Output the [x, y] coordinate of the center of the cell containing the given text.  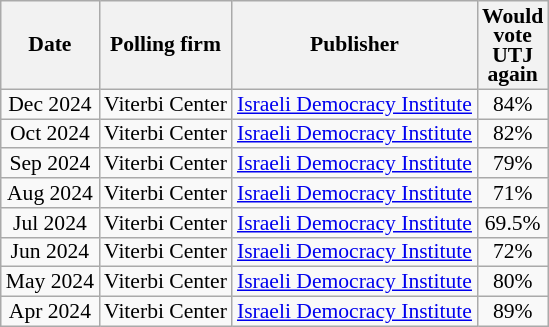
80% [512, 282]
89% [512, 312]
Dec 2024 [50, 104]
Aug 2024 [50, 193]
Jul 2024 [50, 223]
Sep 2024 [50, 164]
Oct 2024 [50, 134]
WouldvoteUTJagain [512, 45]
Publisher [354, 45]
82% [512, 134]
Polling firm [166, 45]
Jun 2024 [50, 252]
72% [512, 252]
Date [50, 45]
Apr 2024 [50, 312]
79% [512, 164]
69.5% [512, 223]
May 2024 [50, 282]
71% [512, 193]
84% [512, 104]
